Capture the cell that displays the provided text and extract its [X, Y] central coordinate. 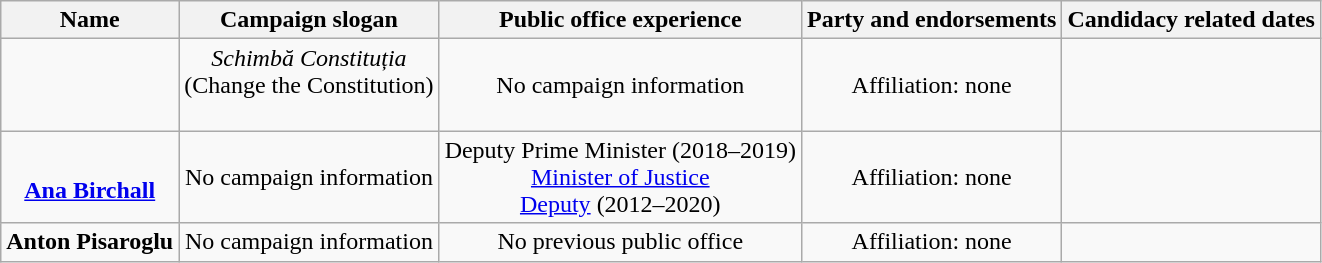
Public office experience [620, 20]
Ana Birchall [90, 177]
Deputy Prime Minister (2018–2019)Minister of JusticeDeputy (2012–2020) [620, 177]
Anton Pisaroglu [90, 242]
Campaign slogan [309, 20]
Party and endorsements [931, 20]
Name [90, 20]
Schimbă Constituția(Change the Constitution) [309, 85]
No previous public office [620, 242]
Candidacy related dates [1192, 20]
